Find where the given text appears and provide that cell's center as [X, Y] coordinate. 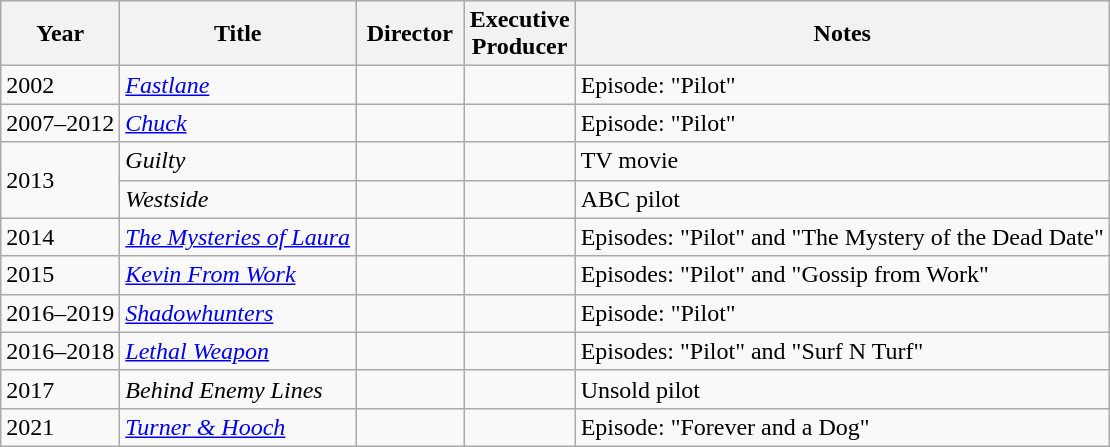
Episodes: "Pilot" and "Surf N Turf" [842, 351]
2016–2018 [60, 351]
TV movie [842, 161]
Westside [238, 199]
2002 [60, 85]
Kevin From Work [238, 275]
The Mysteries of Laura [238, 237]
Guilty [238, 161]
Episodes: "Pilot" and "The Mystery of the Dead Date" [842, 237]
ExecutiveProducer [520, 34]
2013 [60, 180]
Title [238, 34]
2021 [60, 427]
Episode: "Forever and a Dog" [842, 427]
Behind Enemy Lines [238, 389]
Lethal Weapon [238, 351]
Director [410, 34]
Fastlane [238, 85]
2014 [60, 237]
Unsold pilot [842, 389]
ABC pilot [842, 199]
Shadowhunters [238, 313]
2015 [60, 275]
2007–2012 [60, 123]
Chuck [238, 123]
Episodes: "Pilot" and "Gossip from Work" [842, 275]
Turner & Hooch [238, 427]
2016–2019 [60, 313]
2017 [60, 389]
Notes [842, 34]
Year [60, 34]
